Locate the cell with the specified text and output its (X, Y) center coordinate. 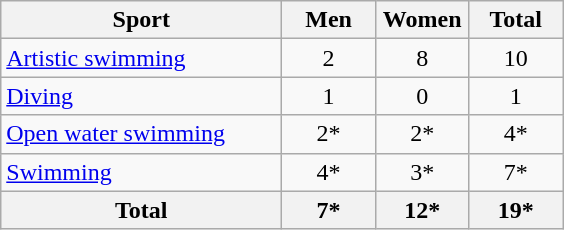
12* (422, 210)
10 (516, 58)
Women (422, 20)
Artistic swimming (142, 58)
2 (329, 58)
Diving (142, 96)
19* (516, 210)
0 (422, 96)
8 (422, 58)
Open water swimming (142, 134)
Sport (142, 20)
Men (329, 20)
Swimming (142, 172)
3* (422, 172)
